Output the [x, y] coordinate of the center of the cell containing the given text.  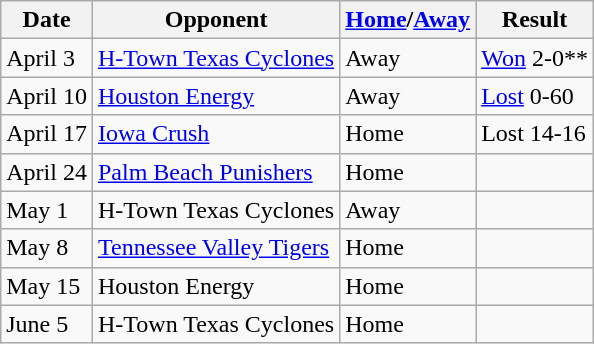
Date [47, 20]
Palm Beach Punishers [216, 172]
April 17 [47, 134]
Result [535, 20]
Lost 0-60 [535, 96]
Won 2-0** [535, 58]
May 8 [47, 248]
Home/Away [408, 20]
Iowa Crush [216, 134]
April 24 [47, 172]
May 15 [47, 286]
Tennessee Valley Tigers [216, 248]
June 5 [47, 324]
April 3 [47, 58]
Opponent [216, 20]
April 10 [47, 96]
Lost 14-16 [535, 134]
May 1 [47, 210]
